Locate the cell with the specified text and output its (x, y) center coordinate. 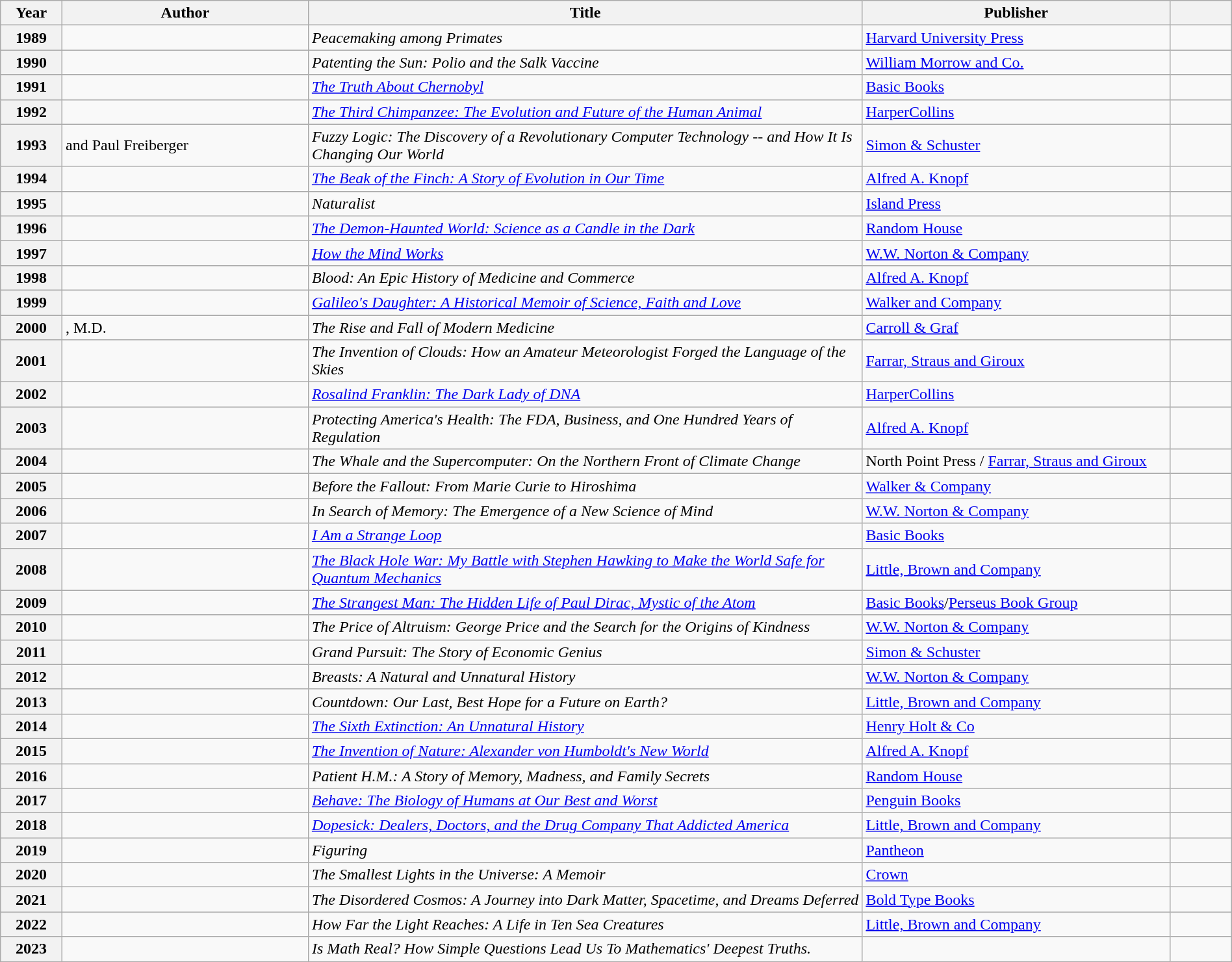
Basic Books/Perseus Book Group (1016, 603)
Carroll & Graf (1016, 327)
Dopesick: Dealers, Doctors, and the Drug Company That Addicted America (585, 825)
The Whale and the Supercomputer: On the Northern Front of Climate Change (585, 461)
The Invention of Nature: Alexander von Humboldt's New World (585, 751)
2010 (31, 627)
2019 (31, 850)
Walker and Company (1016, 302)
2005 (31, 486)
Figuring (585, 850)
Henry Holt & Co (1016, 726)
Rosalind Franklin: The Dark Lady of DNA (585, 395)
Title (585, 13)
Protecting America's Health: The FDA, Business, and One Hundred Years of Regulation (585, 428)
The Rise and Fall of Modern Medicine (585, 327)
2016 (31, 775)
1999 (31, 302)
Crown (1016, 875)
Fuzzy Logic: The Discovery of a Revolutionary Computer Technology -- and How It Is Changing Our World (585, 146)
The Price of Altruism: George Price and the Search for the Origins of Kindness (585, 627)
1996 (31, 228)
Behave: The Biology of Humans at Our Best and Worst (585, 801)
Breasts: A Natural and Unnatural History (585, 677)
1993 (31, 146)
1992 (31, 112)
The Invention of Clouds: How an Amateur Meteorologist Forged the Language of the Skies (585, 361)
Island Press (1016, 203)
How the Mind Works (585, 253)
The Beak of the Finch: A Story of Evolution in Our Time (585, 179)
2018 (31, 825)
1991 (31, 87)
Author (185, 13)
Pantheon (1016, 850)
2022 (31, 924)
2015 (31, 751)
2000 (31, 327)
2008 (31, 569)
1994 (31, 179)
The Disordered Cosmos: A Journey into Dark Matter, Spacetime, and Dreams Deferred (585, 900)
2021 (31, 900)
I Am a Strange Loop (585, 536)
The Sixth Extinction: An Unnatural History (585, 726)
Blood: An Epic History of Medicine and Commerce (585, 278)
2011 (31, 652)
2006 (31, 511)
1997 (31, 253)
2014 (31, 726)
, M.D. (185, 327)
Is Math Real? How Simple Questions Lead Us To Mathematics' Deepest Truths. (585, 949)
Penguin Books (1016, 801)
2009 (31, 603)
Galileo's Daughter: A Historical Memoir of Science, Faith and Love (585, 302)
Countdown: Our Last, Best Hope for a Future on Earth? (585, 701)
Harvard University Press (1016, 38)
How Far the Light Reaches: A Life in Ten Sea Creatures (585, 924)
Farrar, Straus and Giroux (1016, 361)
Year (31, 13)
2023 (31, 949)
Bold Type Books (1016, 900)
2012 (31, 677)
Patenting the Sun: Polio and the Salk Vaccine (585, 62)
Peacemaking among Primates (585, 38)
The Black Hole War: My Battle with Stephen Hawking to Make the World Safe for Quantum Mechanics (585, 569)
North Point Press / Farrar, Straus and Giroux (1016, 461)
The Third Chimpanzee: The Evolution and Future of the Human Animal (585, 112)
Before the Fallout: From Marie Curie to Hiroshima (585, 486)
2013 (31, 701)
1998 (31, 278)
The Strangest Man: The Hidden Life of Paul Dirac, Mystic of the Atom (585, 603)
2007 (31, 536)
2001 (31, 361)
Patient H.M.: A Story of Memory, Madness, and Family Secrets (585, 775)
The Truth About Chernobyl (585, 87)
William Morrow and Co. (1016, 62)
1995 (31, 203)
1989 (31, 38)
The Demon-Haunted World: Science as a Candle in the Dark (585, 228)
Walker & Company (1016, 486)
Naturalist (585, 203)
In Search of Memory: The Emergence of a New Science of Mind (585, 511)
and Paul Freiberger (185, 146)
1990 (31, 62)
2004 (31, 461)
2003 (31, 428)
2002 (31, 395)
The Smallest Lights in the Universe: A Memoir (585, 875)
2020 (31, 875)
Publisher (1016, 13)
Grand Pursuit: The Story of Economic Genius (585, 652)
2017 (31, 801)
